Return the [x, y] coordinate for the center point of the cell that contains the specified text.  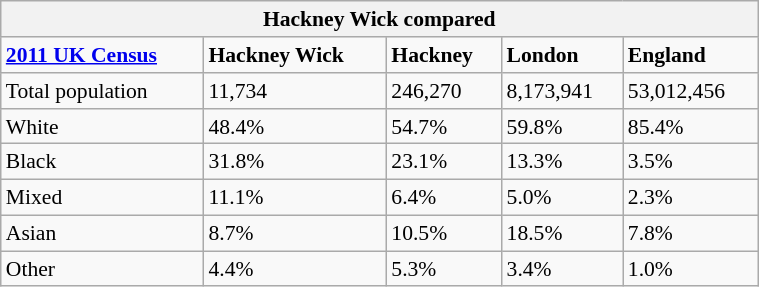
10.5% [444, 233]
18.5% [562, 233]
Total population [102, 91]
Asian [102, 233]
23.1% [444, 162]
4.4% [294, 269]
8,173,941 [562, 91]
8.7% [294, 233]
England [690, 55]
1.0% [690, 269]
3.5% [690, 162]
3.4% [562, 269]
54.7% [444, 126]
2011 UK Census [102, 55]
48.4% [294, 126]
Hackney [444, 55]
White [102, 126]
13.3% [562, 162]
11,734 [294, 91]
Black [102, 162]
6.4% [444, 197]
85.4% [690, 126]
Mixed [102, 197]
246,270 [444, 91]
53,012,456 [690, 91]
31.8% [294, 162]
59.8% [562, 126]
5.0% [562, 197]
5.3% [444, 269]
Hackney Wick compared [380, 19]
Hackney Wick [294, 55]
11.1% [294, 197]
Other [102, 269]
2.3% [690, 197]
7.8% [690, 233]
London [562, 55]
